Search for the cell housing the specified text and yield its [X, Y] center coordinate. 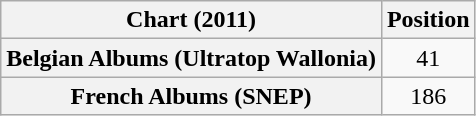
French Albums (SNEP) [192, 96]
Chart (2011) [192, 20]
Position [428, 20]
Belgian Albums (Ultratop Wallonia) [192, 58]
41 [428, 58]
186 [428, 96]
